Provide the (x, y) coordinate of the cell's center where the given text is located.  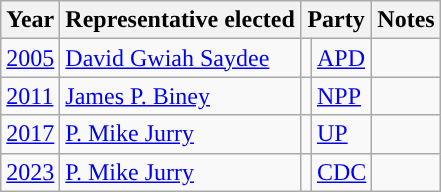
2011 (30, 96)
Year (30, 20)
APD (341, 58)
2017 (30, 134)
James P. Biney (180, 96)
NPP (341, 96)
CDC (341, 172)
David Gwiah Saydee (180, 58)
Notes (406, 20)
2005 (30, 58)
Party (336, 20)
2023 (30, 172)
Representative elected (180, 20)
UP (341, 134)
